Locate the cell with the specified text and output its (X, Y) center coordinate. 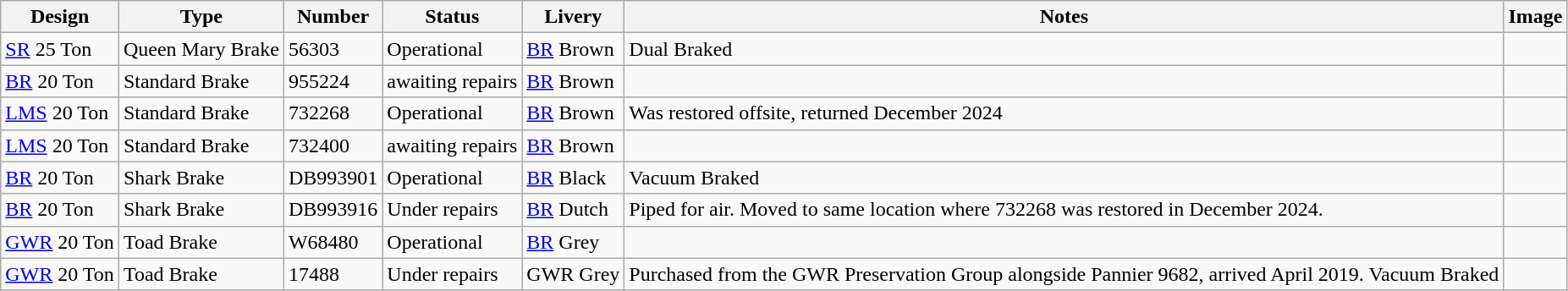
955224 (333, 81)
Livery (574, 17)
SR 25 Ton (60, 49)
Notes (1065, 17)
17488 (333, 274)
BR Grey (574, 242)
Type (201, 17)
732400 (333, 145)
56303 (333, 49)
Was restored offsite, returned December 2024 (1065, 113)
DB993901 (333, 178)
Piped for air. Moved to same location where 732268 was restored in December 2024. (1065, 210)
GWR Grey (574, 274)
Image (1535, 17)
Status (452, 17)
Queen Mary Brake (201, 49)
Number (333, 17)
BR Black (574, 178)
BR Dutch (574, 210)
Purchased from the GWR Preservation Group alongside Pannier 9682, arrived April 2019. Vacuum Braked (1065, 274)
Dual Braked (1065, 49)
DB993916 (333, 210)
Vacuum Braked (1065, 178)
732268 (333, 113)
Design (60, 17)
W68480 (333, 242)
